From the cell containing the given text, extract its center point as (x, y) coordinate. 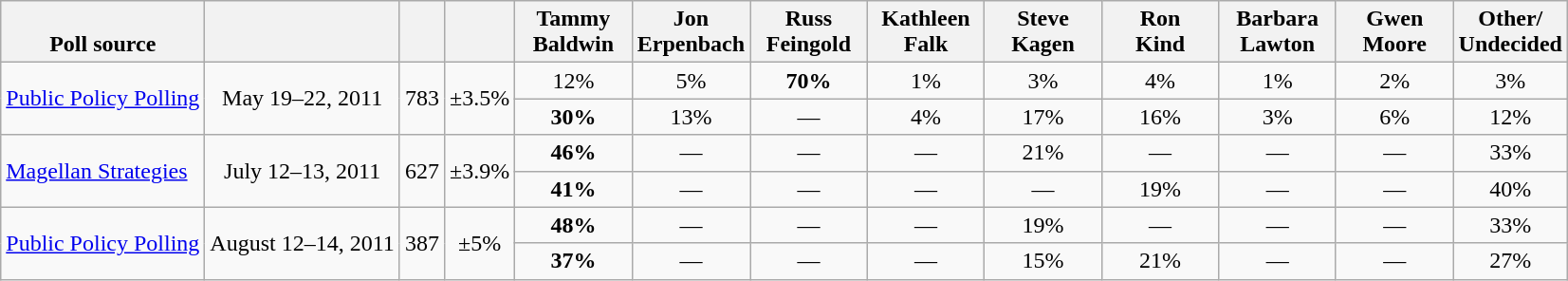
16% (1160, 117)
6% (1394, 117)
627 (421, 171)
TammyBaldwin (574, 32)
May 19–22, 2011 (303, 99)
5% (691, 81)
Magellan Strategies (102, 171)
783 (421, 99)
JonErpenbach (691, 32)
2% (1394, 81)
BarbaraLawton (1278, 32)
46% (574, 153)
KathleenFalk (926, 32)
15% (1043, 261)
40% (1510, 189)
30% (574, 117)
SteveKagen (1043, 32)
41% (574, 189)
Other/Undecided (1510, 32)
RonKind (1160, 32)
48% (574, 225)
GwenMoore (1394, 32)
70% (809, 81)
RussFeingold (809, 32)
±3.9% (479, 171)
±5% (479, 243)
±3.5% (479, 99)
13% (691, 117)
July 12–13, 2011 (303, 171)
17% (1043, 117)
387 (421, 243)
August 12–14, 2011 (303, 243)
Poll source (102, 32)
37% (574, 261)
27% (1510, 261)
